Return the (X, Y) coordinate for the center point of the cell that contains the specified text.  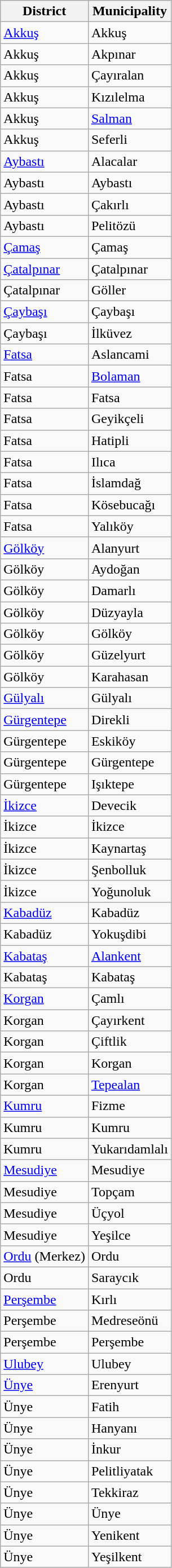
Kızılelma (130, 97)
Akpınar (130, 54)
Damarlı (130, 591)
Geyikçeli (130, 419)
Yukarıdamlalı (130, 1149)
Pelitözü (130, 226)
Ilıca (130, 462)
Seferli (130, 140)
Kırlı (130, 1299)
Aydoğan (130, 569)
Devecik (130, 805)
Tekkiraz (130, 1492)
Pelitliyatak (130, 1471)
İlküvez (130, 333)
Kaynartaş (130, 848)
Çamlı (130, 999)
Tepealan (130, 1085)
Fizme (130, 1106)
Göller (130, 290)
Üçyol (130, 1213)
Bolaman (130, 376)
Saraycık (130, 1278)
Yoğunoluk (130, 891)
Fatih (130, 1407)
Eskiköy (130, 741)
İnkur (130, 1450)
İslamdağ (130, 483)
Medreseönü (130, 1321)
Çiftlik (130, 1042)
Yeşilkent (130, 1557)
Çakırlı (130, 204)
Yokuşdibi (130, 934)
Alacalar (130, 161)
Çayırkent (130, 1020)
Aslancami (130, 355)
Alanyurt (130, 548)
Salman (130, 118)
Erenyurt (130, 1385)
Güzelyurt (130, 655)
Alankent (130, 956)
Düzyayla (130, 612)
Hatipli (130, 441)
Hanyanı (130, 1428)
Yenikent (130, 1535)
Ordu (Merkez) (45, 1256)
Yalıköy (130, 526)
Topçam (130, 1192)
Çayıralan (130, 76)
Municipality (130, 11)
District (45, 11)
Yeşilce (130, 1235)
Kösebucağı (130, 505)
Şenbolluk (130, 870)
Işıktepe (130, 784)
Direkli (130, 720)
Karahasan (130, 677)
